Provide the (X, Y) coordinate of the cell's center where the given text is located.  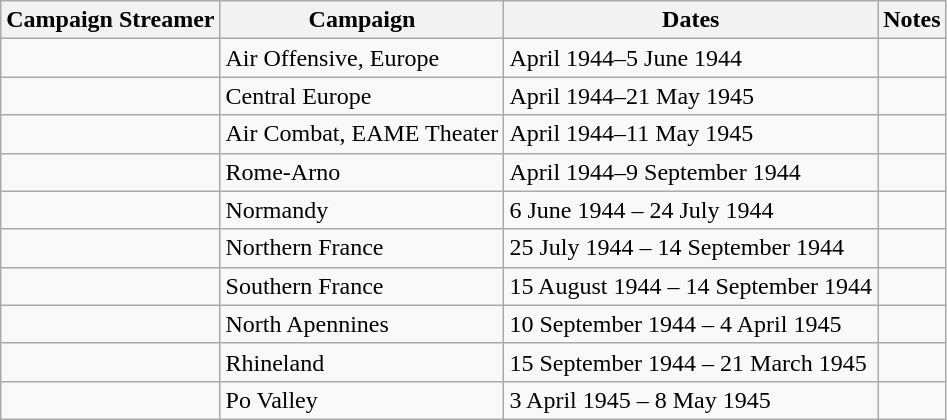
Rhineland (362, 362)
10 September 1944 – 4 April 1945 (691, 324)
Air Offensive, Europe (362, 58)
6 June 1944 – 24 July 1944 (691, 210)
April 1944–5 June 1944 (691, 58)
25 July 1944 – 14 September 1944 (691, 248)
15 September 1944 – 21 March 1945 (691, 362)
Campaign Streamer (110, 20)
April 1944–21 May 1945 (691, 96)
Central Europe (362, 96)
Southern France (362, 286)
Notes (912, 20)
Po Valley (362, 400)
Normandy (362, 210)
April 1944–11 May 1945 (691, 134)
3 April 1945 – 8 May 1945 (691, 400)
April 1944–9 September 1944 (691, 172)
Northern France (362, 248)
Air Combat, EAME Theater (362, 134)
North Apennines (362, 324)
Campaign (362, 20)
Dates (691, 20)
Rome-Arno (362, 172)
15 August 1944 – 14 September 1944 (691, 286)
